For the text-containing cell, return its midpoint in (X, Y) coordinate format. 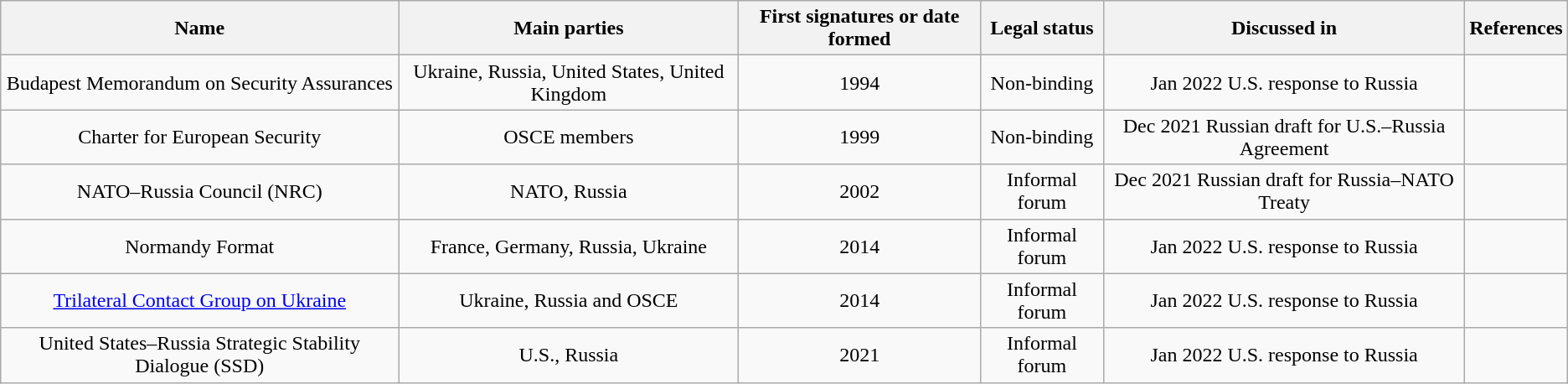
First signatures or date formed (859, 29)
France, Germany, Russia, Ukraine (569, 246)
Ukraine, Russia and OSCE (569, 300)
Name (199, 29)
1999 (859, 138)
Charter for European Security (199, 138)
Dec 2021 Russian draft for Russia–NATO Treaty (1283, 191)
OSCE members (569, 138)
1994 (859, 82)
Budapest Memorandum on Security Assurances (199, 82)
References (1516, 29)
Normandy Format (199, 246)
Discussed in (1283, 29)
NATO–Russia Council (NRC) (199, 191)
2021 (859, 355)
Trilateral Contact Group on Ukraine (199, 300)
2002 (859, 191)
U.S., Russia (569, 355)
Legal status (1042, 29)
Main parties (569, 29)
Ukraine, Russia, United States, United Kingdom (569, 82)
Dec 2021 Russian draft for U.S.–Russia Agreement (1283, 138)
United States–Russia Strategic Stability Dialogue (SSD) (199, 355)
NATO, Russia (569, 191)
